From the cell containing the given text, extract its center point as [X, Y] coordinate. 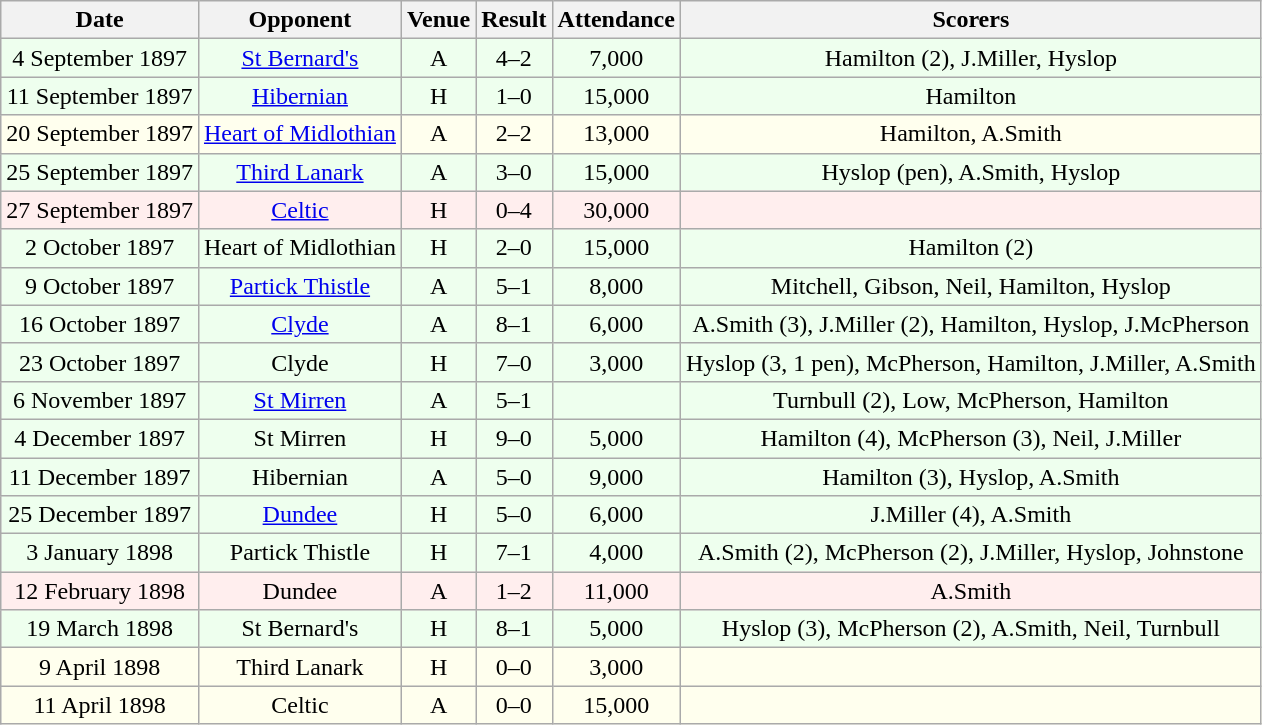
Attendance [616, 20]
2 October 1897 [100, 248]
4 September 1897 [100, 58]
Mitchell, Gibson, Neil, Hamilton, Hyslop [970, 286]
4–2 [514, 58]
16 October 1897 [100, 324]
7–1 [514, 553]
Scorers [970, 20]
Hamilton [970, 96]
23 October 1897 [100, 362]
7–0 [514, 362]
6 November 1897 [100, 400]
11 December 1897 [100, 477]
9,000 [616, 477]
20 September 1897 [100, 134]
8,000 [616, 286]
13,000 [616, 134]
27 September 1897 [100, 210]
A.Smith [970, 591]
11,000 [616, 591]
3 January 1898 [100, 553]
7,000 [616, 58]
25 December 1897 [100, 515]
30,000 [616, 210]
Venue [438, 20]
Result [514, 20]
2–0 [514, 248]
12 February 1898 [100, 591]
Hamilton (2), J.Miller, Hyslop [970, 58]
9 October 1897 [100, 286]
Hamilton (4), McPherson (3), Neil, J.Miller [970, 438]
J.Miller (4), A.Smith [970, 515]
3–0 [514, 172]
11 April 1898 [100, 705]
Date [100, 20]
Hamilton, A.Smith [970, 134]
Hamilton (2) [970, 248]
1–2 [514, 591]
4 December 1897 [100, 438]
25 September 1897 [100, 172]
A.Smith (2), McPherson (2), J.Miller, Hyslop, Johnstone [970, 553]
A.Smith (3), J.Miller (2), Hamilton, Hyslop, J.McPherson [970, 324]
9 April 1898 [100, 667]
Hyslop (3, 1 pen), McPherson, Hamilton, J.Miller, A.Smith [970, 362]
4,000 [616, 553]
19 March 1898 [100, 629]
9–0 [514, 438]
Hyslop (3), McPherson (2), A.Smith, Neil, Turnbull [970, 629]
Hyslop (pen), A.Smith, Hyslop [970, 172]
Opponent [300, 20]
0–4 [514, 210]
Hamilton (3), Hyslop, A.Smith [970, 477]
1–0 [514, 96]
Turnbull (2), Low, McPherson, Hamilton [970, 400]
11 September 1897 [100, 96]
2–2 [514, 134]
